Detect which cell encompasses the target text, then output its [x, y] center coordinate. 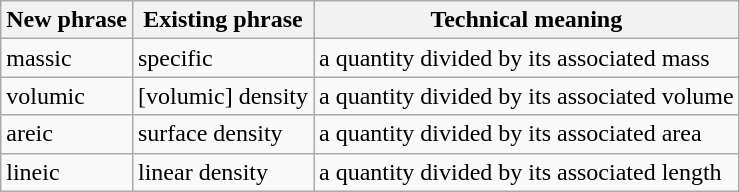
volumic [67, 96]
a quantity divided by its associated length [527, 172]
linear density [222, 172]
surface density [222, 134]
[volumic] density [222, 96]
massic [67, 58]
Technical meaning [527, 20]
a quantity divided by its associated area [527, 134]
New phrase [67, 20]
a quantity divided by its associated volume [527, 96]
specific [222, 58]
areic [67, 134]
Existing phrase [222, 20]
lineic [67, 172]
a quantity divided by its associated mass [527, 58]
